Pinpoint the cell where the given text exists, returning its (X, Y) midpoint coordinate. 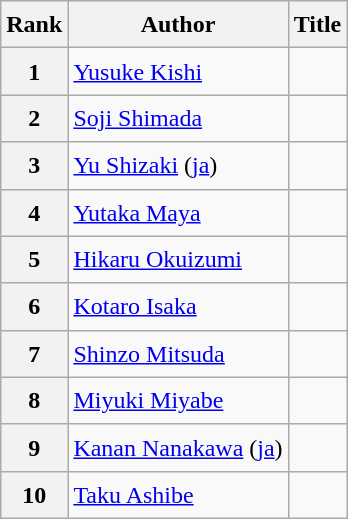
Soji Shimada (178, 118)
Taku Ashibe (178, 494)
Author (178, 24)
Hikaru Okuizumi (178, 260)
Kotaro Isaka (178, 306)
1 (34, 72)
2 (34, 118)
5 (34, 260)
Miyuki Miyabe (178, 400)
Yutaka Maya (178, 212)
Kanan Nanakawa (ja) (178, 448)
4 (34, 212)
Yu Shizaki (ja) (178, 166)
10 (34, 494)
7 (34, 354)
Yusuke Kishi (178, 72)
Title (318, 24)
Shinzo Mitsuda (178, 354)
Rank (34, 24)
3 (34, 166)
9 (34, 448)
8 (34, 400)
6 (34, 306)
